Output the [X, Y] coordinate of the center of the cell containing the given text.  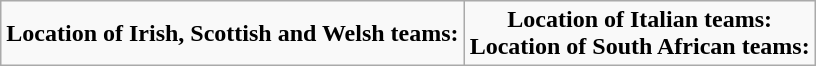
Location of Italian teams: Location of South African teams: [640, 34]
Location of Irish, Scottish and Welsh teams: [232, 34]
